Detect which cell encompasses the target text, then output its (X, Y) center coordinate. 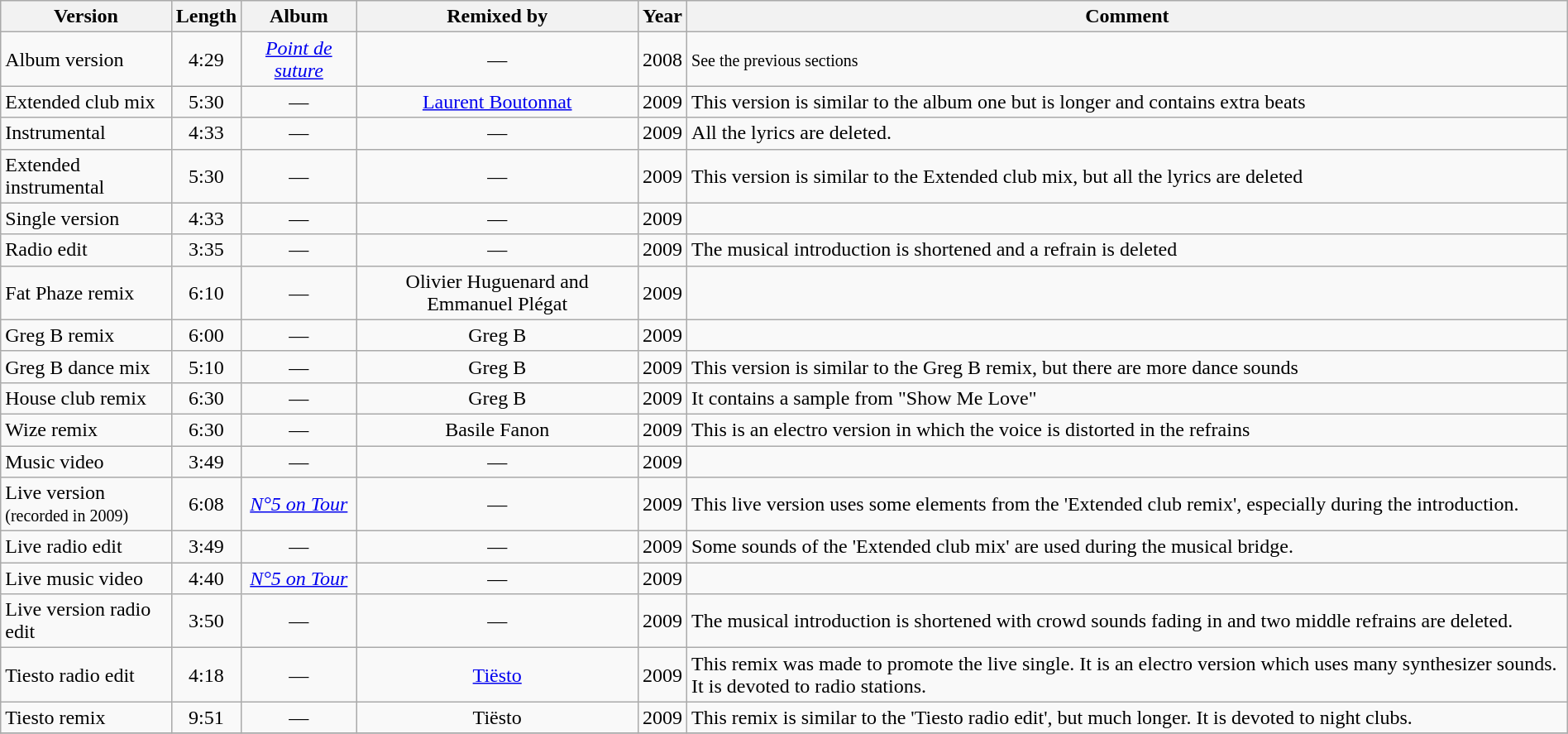
Live version radio edit (86, 621)
6:08 (206, 505)
Radio edit (86, 250)
Some sounds of the 'Extended club mix' are used during the musical bridge. (1128, 547)
The musical introduction is shortened and a refrain is deleted (1128, 250)
Wize remix (86, 429)
Live version (recorded in 2009) (86, 505)
The musical introduction is shortened with crowd sounds fading in and two middle refrains are deleted. (1128, 621)
Year (662, 17)
Version (86, 17)
Album version (86, 60)
See the previous sections (1128, 60)
Extended instrumental (86, 175)
Basile Fanon (498, 429)
This remix is similar to the 'Tiesto radio edit', but much longer. It is devoted to night clubs. (1128, 717)
Point de suture (299, 60)
Length (206, 17)
9:51 (206, 717)
6:00 (206, 335)
Live radio edit (86, 547)
All the lyrics are deleted. (1128, 133)
Instrumental (86, 133)
Album (299, 17)
Greg B remix (86, 335)
This live version uses some elements from the 'Extended club remix', especially during the introduction. (1128, 505)
Extended club mix (86, 102)
2008 (662, 60)
4:40 (206, 578)
Remixed by (498, 17)
This version is similar to the Greg B remix, but there are more dance sounds (1128, 367)
Tiesto radio edit (86, 675)
4:29 (206, 60)
Laurent Boutonnat (498, 102)
3:35 (206, 250)
Live music video (86, 578)
5:10 (206, 367)
Single version (86, 218)
It contains a sample from "Show Me Love" (1128, 398)
This remix was made to promote the live single. It is an electro version which uses many synthesizer sounds. It is devoted to radio stations. (1128, 675)
4:18 (206, 675)
This version is similar to the Extended club mix, but all the lyrics are deleted (1128, 175)
House club remix (86, 398)
Greg B dance mix (86, 367)
This version is similar to the album one but is longer and contains extra beats (1128, 102)
3:50 (206, 621)
Tiesto remix (86, 717)
Music video (86, 461)
Comment (1128, 17)
6:10 (206, 293)
Fat Phaze remix (86, 293)
This is an electro version in which the voice is distorted in the refrains (1128, 429)
Olivier Huguenard and Emmanuel Plégat (498, 293)
